Detect which cell encompasses the target text, then output its (X, Y) center coordinate. 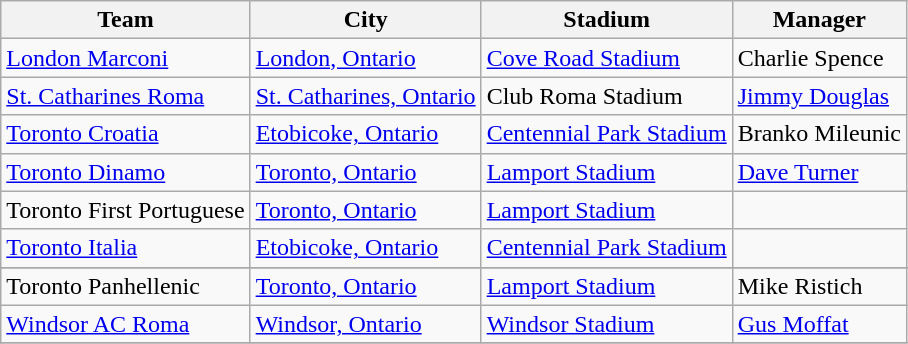
Toronto First Portuguese (126, 210)
Mike Ristich (819, 286)
Windsor AC Roma (126, 324)
London Marconi (126, 58)
Jimmy Douglas (819, 96)
St. Catharines Roma (126, 96)
Stadium (606, 20)
City (366, 20)
Charlie Spence (819, 58)
Manager (819, 20)
Team (126, 20)
Toronto Panhellenic (126, 286)
London, Ontario (366, 58)
Toronto Dinamo (126, 172)
Windsor, Ontario (366, 324)
Club Roma Stadium (606, 96)
Windsor Stadium (606, 324)
Toronto Italia (126, 248)
Branko Mileunic (819, 134)
St. Catharines, Ontario (366, 96)
Dave Turner (819, 172)
Gus Moffat (819, 324)
Cove Road Stadium (606, 58)
Toronto Croatia (126, 134)
